Identify which cell holds the provided text, then report its (X, Y) central coordinate. 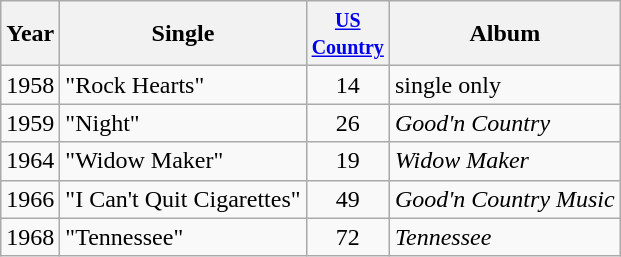
1959 (30, 123)
Good'n Country (504, 123)
Widow Maker (504, 161)
Good'n Country Music (504, 199)
single only (504, 85)
49 (348, 199)
26 (348, 123)
1968 (30, 237)
1958 (30, 85)
72 (348, 237)
US Country (348, 34)
14 (348, 85)
"Night" (183, 123)
1964 (30, 161)
Year (30, 34)
"I Can't Quit Cigarettes" (183, 199)
Single (183, 34)
19 (348, 161)
Album (504, 34)
1966 (30, 199)
"Rock Hearts" (183, 85)
Tennessee (504, 237)
"Widow Maker" (183, 161)
"Tennessee" (183, 237)
